Find where the given text appears and provide that cell's center as (x, y) coordinate. 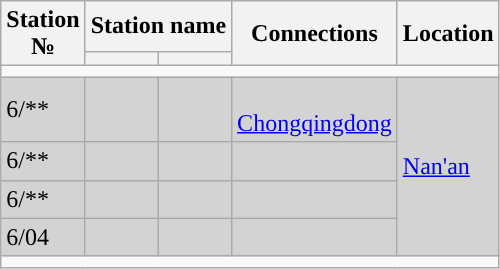
Nan'an (448, 166)
6/04 (43, 237)
Connections (315, 34)
Location (448, 34)
Chongqingdong (315, 110)
Station name (158, 26)
Station№ (43, 34)
